Identify which cell holds the provided text, then report its (X, Y) central coordinate. 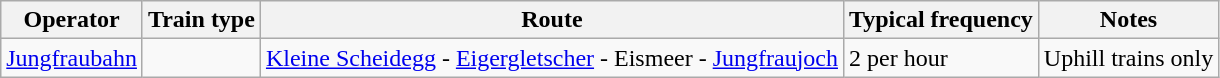
Route (552, 20)
2 per hour (940, 58)
Train type (201, 20)
Kleine Scheidegg - Eigergletscher - Eismeer - Jungfraujoch (552, 58)
Notes (1128, 20)
Operator (72, 20)
Jungfraubahn (72, 58)
Typical frequency (940, 20)
Uphill trains only (1128, 58)
